Extract the (x, y) coordinate from the center of the cell holding the provided text.  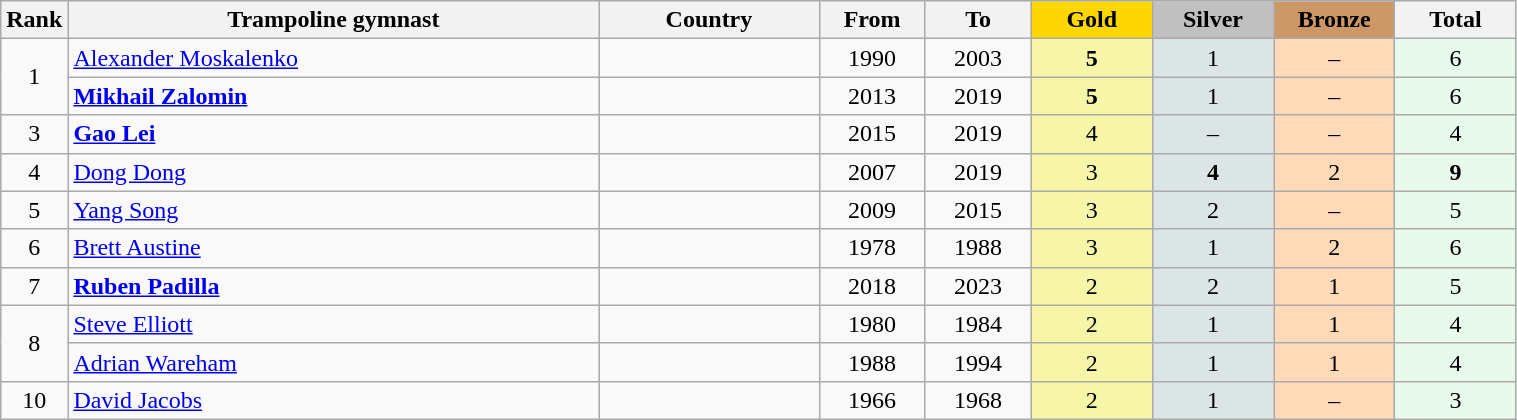
1966 (872, 400)
Bronze (1334, 20)
7 (34, 286)
From (872, 20)
2018 (872, 286)
8 (34, 343)
9 (1456, 172)
Gao Lei (334, 134)
Gold (1092, 20)
David Jacobs (334, 400)
1984 (978, 324)
Country (709, 20)
2007 (872, 172)
1978 (872, 248)
Adrian Wareham (334, 362)
2003 (978, 58)
Trampoline gymnast (334, 20)
2023 (978, 286)
1980 (872, 324)
1990 (872, 58)
2009 (872, 210)
Steve Elliott (334, 324)
Brett Austine (334, 248)
Dong Dong (334, 172)
1994 (978, 362)
Yang Song (334, 210)
10 (34, 400)
Mikhail Zalomin (334, 96)
Ruben Padilla (334, 286)
2013 (872, 96)
Alexander Moskalenko (334, 58)
Rank (34, 20)
Total (1456, 20)
Silver (1212, 20)
To (978, 20)
1968 (978, 400)
